Provide the [x, y] coordinate of the cell's center where the given text is located.  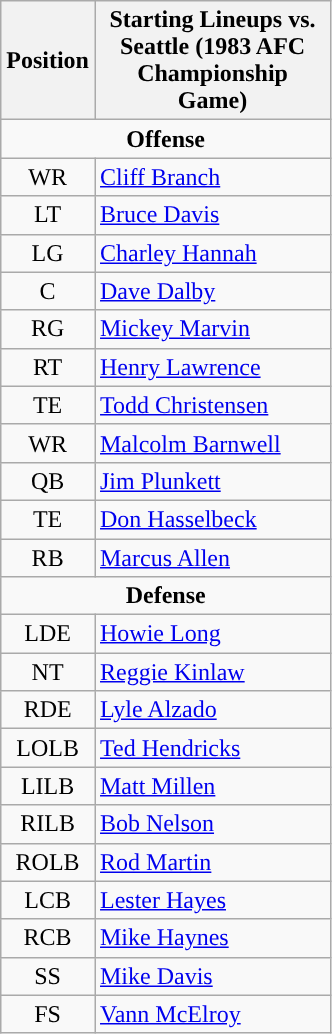
LG [48, 253]
Mickey Marvin [212, 329]
Bob Nelson [212, 824]
SS [48, 976]
LDE [48, 634]
Cliff Branch [212, 177]
Ted Hendricks [212, 748]
Vann McElroy [212, 1014]
C [48, 291]
RG [48, 329]
LOLB [48, 748]
Jim Plunkett [212, 481]
RILB [48, 824]
Malcolm Barnwell [212, 443]
RDE [48, 710]
Rod Martin [212, 862]
Marcus Allen [212, 557]
Dave Dalby [212, 291]
Mike Davis [212, 976]
Defense [166, 596]
RT [48, 367]
Lyle Alzado [212, 710]
Offense [166, 139]
NT [48, 672]
Mike Haynes [212, 938]
LT [48, 215]
Matt Millen [212, 786]
RB [48, 557]
Don Hasselbeck [212, 519]
Reggie Kinlaw [212, 672]
LCB [48, 900]
QB [48, 481]
FS [48, 1014]
Position [48, 60]
Charley Hannah [212, 253]
LILB [48, 786]
Todd Christensen [212, 405]
RCB [48, 938]
Howie Long [212, 634]
Starting Lineups vs. Seattle (1983 AFC Championship Game) [212, 60]
Lester Hayes [212, 900]
Henry Lawrence [212, 367]
Bruce Davis [212, 215]
ROLB [48, 862]
